Pinpoint the cell where the given text exists, returning its [x, y] midpoint coordinate. 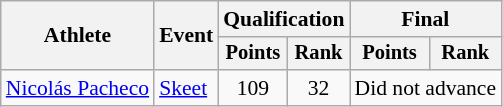
109 [252, 88]
Skeet [186, 88]
Qualification [284, 19]
Event [186, 36]
Did not advance [426, 88]
Final [426, 19]
Athlete [78, 36]
32 [319, 88]
Nicolás Pacheco [78, 88]
